Search for the cell housing the specified text and yield its (x, y) center coordinate. 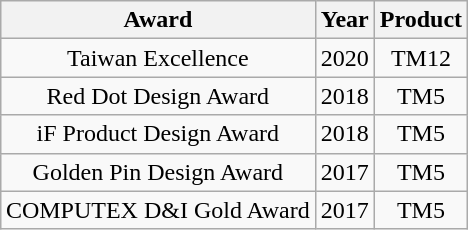
Award (158, 20)
TM12 (420, 58)
Year (344, 20)
Red Dot Design Award (158, 96)
2020 (344, 58)
COMPUTEX D&I Gold Award (158, 210)
Golden Pin Design Award (158, 172)
iF Product Design Award (158, 134)
Product (420, 20)
Taiwan Excellence (158, 58)
